From the cell containing the given text, extract its center point as (X, Y) coordinate. 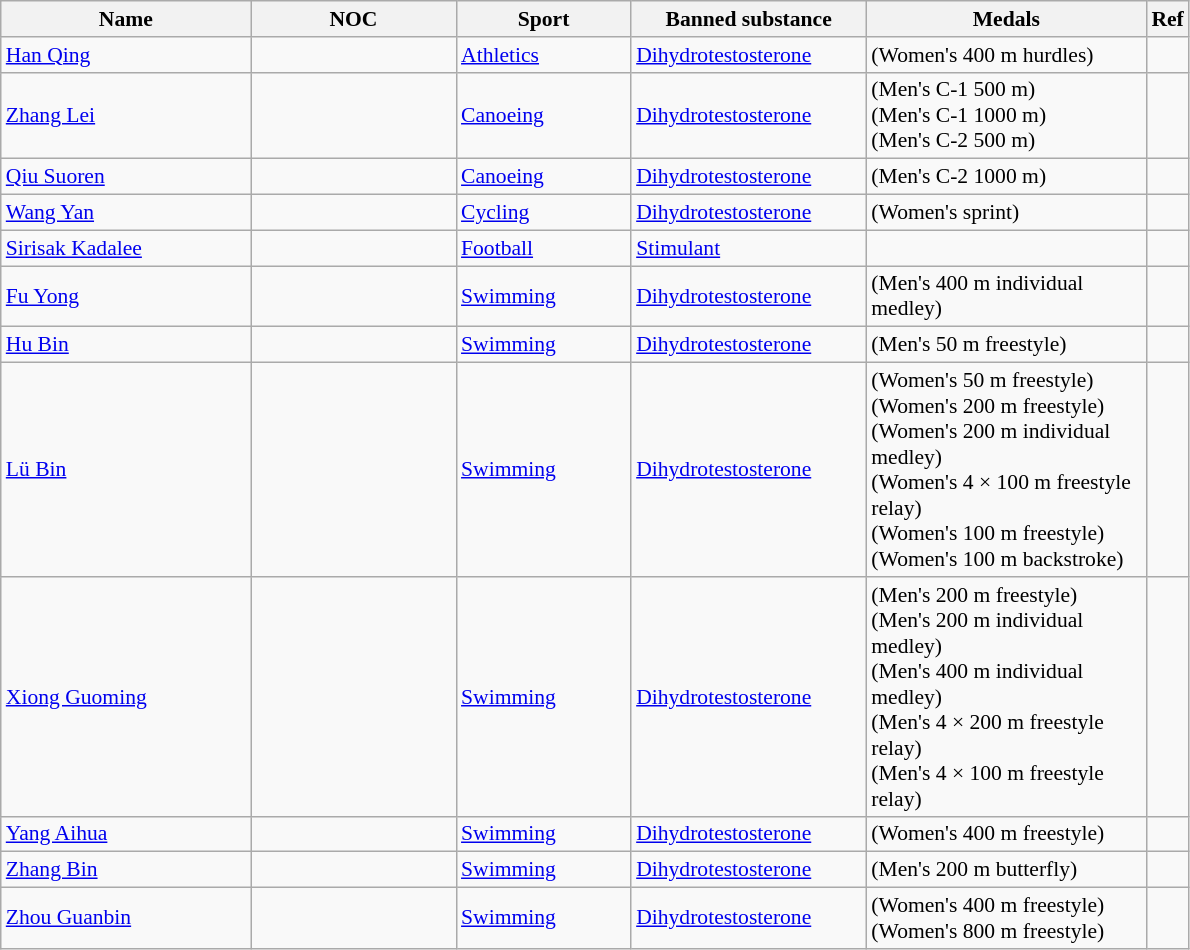
Zhang Lei (126, 116)
(Women's 400 m hurdles) (1006, 55)
Hu Bin (126, 345)
Sport (544, 19)
Football (544, 248)
Zhang Bin (126, 870)
Lü Bin (126, 470)
(Men's 50 m freestyle) (1006, 345)
Ref (1167, 19)
Cycling (544, 213)
Wang Yan (126, 213)
NOC (354, 19)
Sirisak Kadalee (126, 248)
(Women's 400 m freestyle) (1006, 834)
Han Qing (126, 55)
Name (126, 19)
Stimulant (748, 248)
Yang Aihua (126, 834)
Zhou Guanbin (126, 918)
Athletics (544, 55)
Xiong Guoming (126, 697)
(Women's sprint) (1006, 213)
Fu Yong (126, 296)
(Men's 400 m individual medley) (1006, 296)
Banned substance (748, 19)
(Men's 200 m butterfly) (1006, 870)
Medals (1006, 19)
(Women's 400 m freestyle) (Women's 800 m freestyle) (1006, 918)
(Men's C-2 1000 m) (1006, 177)
(Men's C-1 500 m) (Men's C-1 1000 m) (Men's C-2 500 m) (1006, 116)
Qiu Suoren (126, 177)
